Output the [X, Y] coordinate of the center of the cell containing the given text.  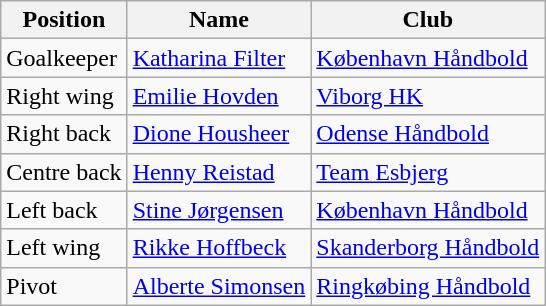
Name [219, 20]
Left wing [64, 248]
Centre back [64, 172]
Skanderborg Håndbold [428, 248]
Right wing [64, 96]
Pivot [64, 286]
Club [428, 20]
Position [64, 20]
Stine Jørgensen [219, 210]
Dione Housheer [219, 134]
Rikke Hoffbeck [219, 248]
Odense Håndbold [428, 134]
Henny Reistad [219, 172]
Goalkeeper [64, 58]
Alberte Simonsen [219, 286]
Emilie Hovden [219, 96]
Ringkøbing Håndbold [428, 286]
Viborg HK [428, 96]
Left back [64, 210]
Team Esbjerg [428, 172]
Katharina Filter [219, 58]
Right back [64, 134]
